Provide the [X, Y] coordinate of the cell's center where the given text is located.  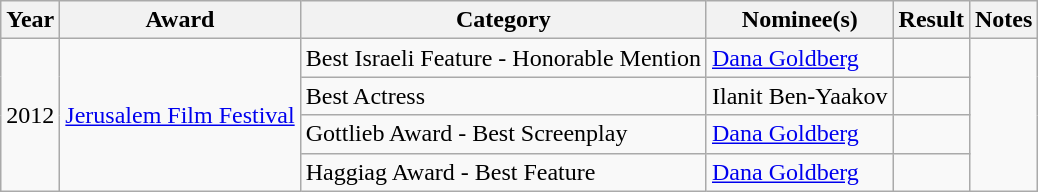
Result [931, 20]
2012 [30, 115]
Jerusalem Film Festival [180, 115]
Notes [1003, 20]
Gottlieb Award - Best Screenplay [503, 134]
Nominee(s) [800, 20]
Award [180, 20]
Haggiag Award - Best Feature [503, 172]
Best Israeli Feature - Honorable Mention [503, 58]
Best Actress [503, 96]
Ilanit Ben-Yaakov [800, 96]
Category [503, 20]
Year [30, 20]
